Search for the cell housing the specified text and yield its [X, Y] center coordinate. 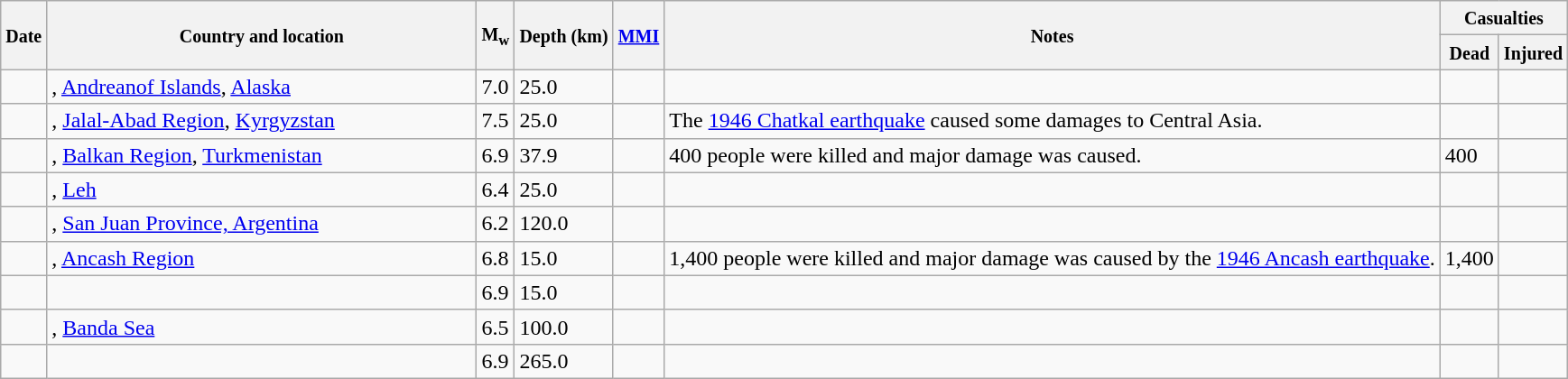
6.8 [496, 258]
400 people were killed and major damage was caused. [1053, 155]
1,400 [1470, 258]
Dead [1470, 52]
265.0 [563, 361]
7.5 [496, 121]
, Ancash Region [262, 258]
, Leh [262, 189]
120.0 [563, 224]
Notes [1053, 35]
The 1946 Chatkal earthquake caused some damages to Central Asia. [1053, 121]
Mw [496, 35]
Casualties [1504, 18]
Depth (km) [563, 35]
37.9 [563, 155]
6.5 [496, 327]
1,400 people were killed and major damage was caused by the 1946 Ancash earthquake. [1053, 258]
6.2 [496, 224]
7.0 [496, 87]
, Jalal-Abad Region, Kyrgyzstan [262, 121]
400 [1470, 155]
6.4 [496, 189]
, Balkan Region, Turkmenistan [262, 155]
Country and location [262, 35]
, Andreanof Islands, Alaska [262, 87]
, San Juan Province, Argentina [262, 224]
Injured [1533, 52]
MMI [639, 35]
, Banda Sea [262, 327]
100.0 [563, 327]
Date [23, 35]
